Capture the cell that displays the provided text and extract its (x, y) central coordinate. 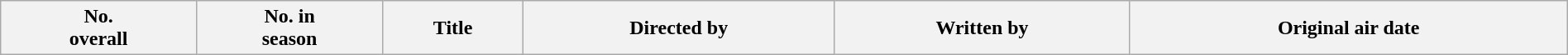
No.overall (99, 28)
No. inseason (289, 28)
Written by (982, 28)
Title (453, 28)
Original air date (1348, 28)
Directed by (678, 28)
